Search for the cell housing the specified text and yield its (X, Y) center coordinate. 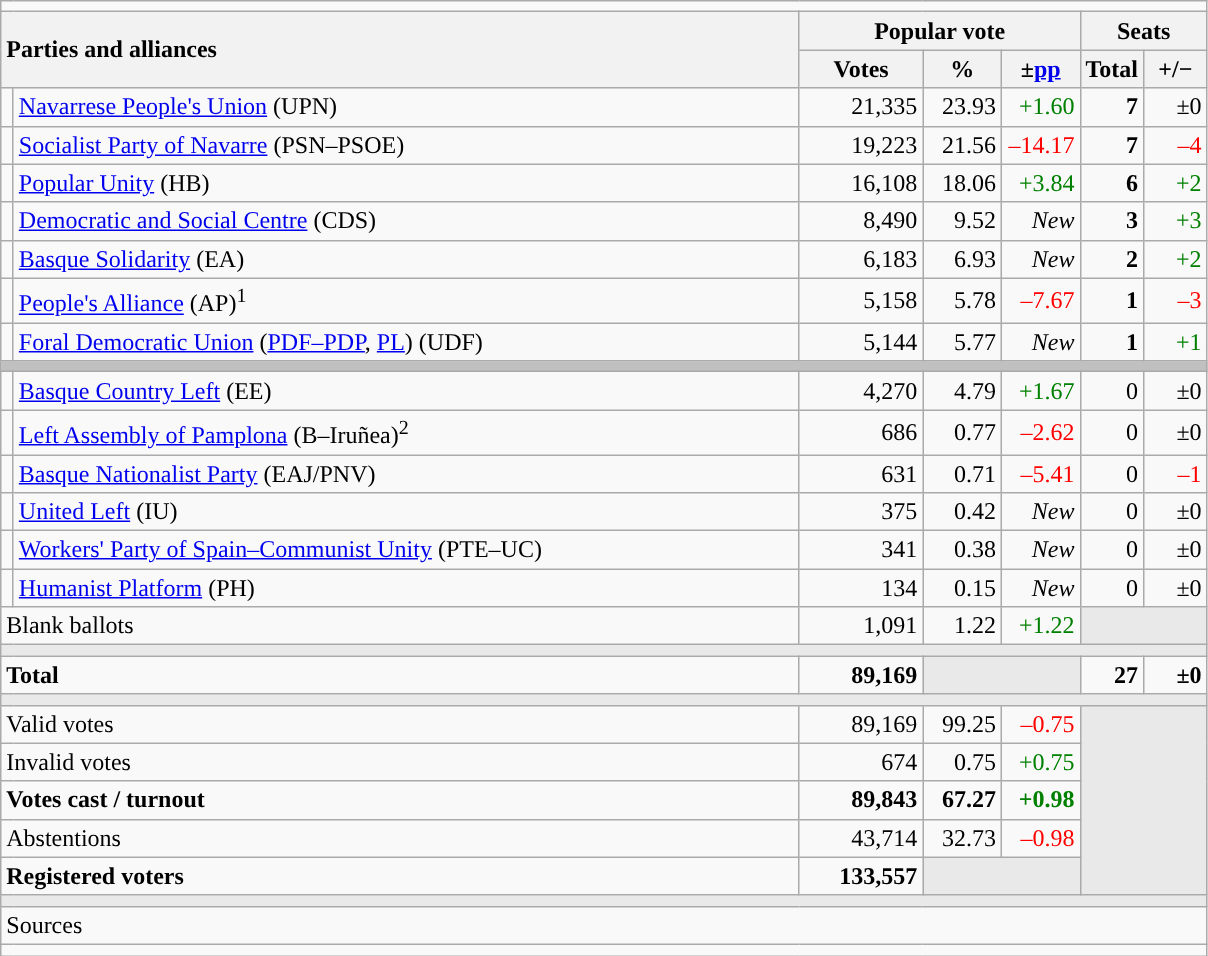
+1.22 (1040, 626)
686 (861, 432)
375 (861, 512)
Socialist Party of Navarre (PSN–PSOE) (406, 145)
0.75 (962, 762)
133,557 (861, 876)
–5.41 (1040, 474)
+1.60 (1040, 107)
6,183 (861, 259)
+1 (1176, 342)
21.56 (962, 145)
Popular vote (940, 31)
Popular Unity (HB) (406, 183)
23.93 (962, 107)
Invalid votes (400, 762)
People's Alliance (AP)1 (406, 300)
United Left (IU) (406, 512)
Parties and alliances (400, 50)
32.73 (962, 838)
8,490 (861, 221)
Valid votes (400, 724)
3 (1112, 221)
0.15 (962, 588)
134 (861, 588)
19,223 (861, 145)
Basque Solidarity (EA) (406, 259)
Registered voters (400, 876)
1,091 (861, 626)
2 (1112, 259)
–3 (1176, 300)
89,843 (861, 800)
18.06 (962, 183)
Workers' Party of Spain–Communist Unity (PTE–UC) (406, 550)
–0.75 (1040, 724)
16,108 (861, 183)
5,158 (861, 300)
Left Assembly of Pamplona (B–Iruñea)2 (406, 432)
Votes (861, 69)
0.42 (962, 512)
–4 (1176, 145)
–2.62 (1040, 432)
% (962, 69)
5.77 (962, 342)
9.52 (962, 221)
–1 (1176, 474)
–0.98 (1040, 838)
1.22 (962, 626)
6.93 (962, 259)
21,335 (861, 107)
99.25 (962, 724)
Blank ballots (400, 626)
+3 (1176, 221)
Votes cast / turnout (400, 800)
Sources (604, 925)
Seats (1144, 31)
+0.75 (1040, 762)
Democratic and Social Centre (CDS) (406, 221)
Abstentions (400, 838)
4,270 (861, 391)
+3.84 (1040, 183)
6 (1112, 183)
–7.67 (1040, 300)
0.71 (962, 474)
0.38 (962, 550)
5,144 (861, 342)
341 (861, 550)
631 (861, 474)
5.78 (962, 300)
Basque Nationalist Party (EAJ/PNV) (406, 474)
Foral Democratic Union (PDF–PDP, PL) (UDF) (406, 342)
+0.98 (1040, 800)
27 (1112, 675)
674 (861, 762)
+1.67 (1040, 391)
Humanist Platform (PH) (406, 588)
±pp (1040, 69)
67.27 (962, 800)
4.79 (962, 391)
Navarrese People's Union (UPN) (406, 107)
+/− (1176, 69)
43,714 (861, 838)
–14.17 (1040, 145)
0.77 (962, 432)
Basque Country Left (EE) (406, 391)
